Output the [x, y] coordinate of the center of the cell containing the given text.  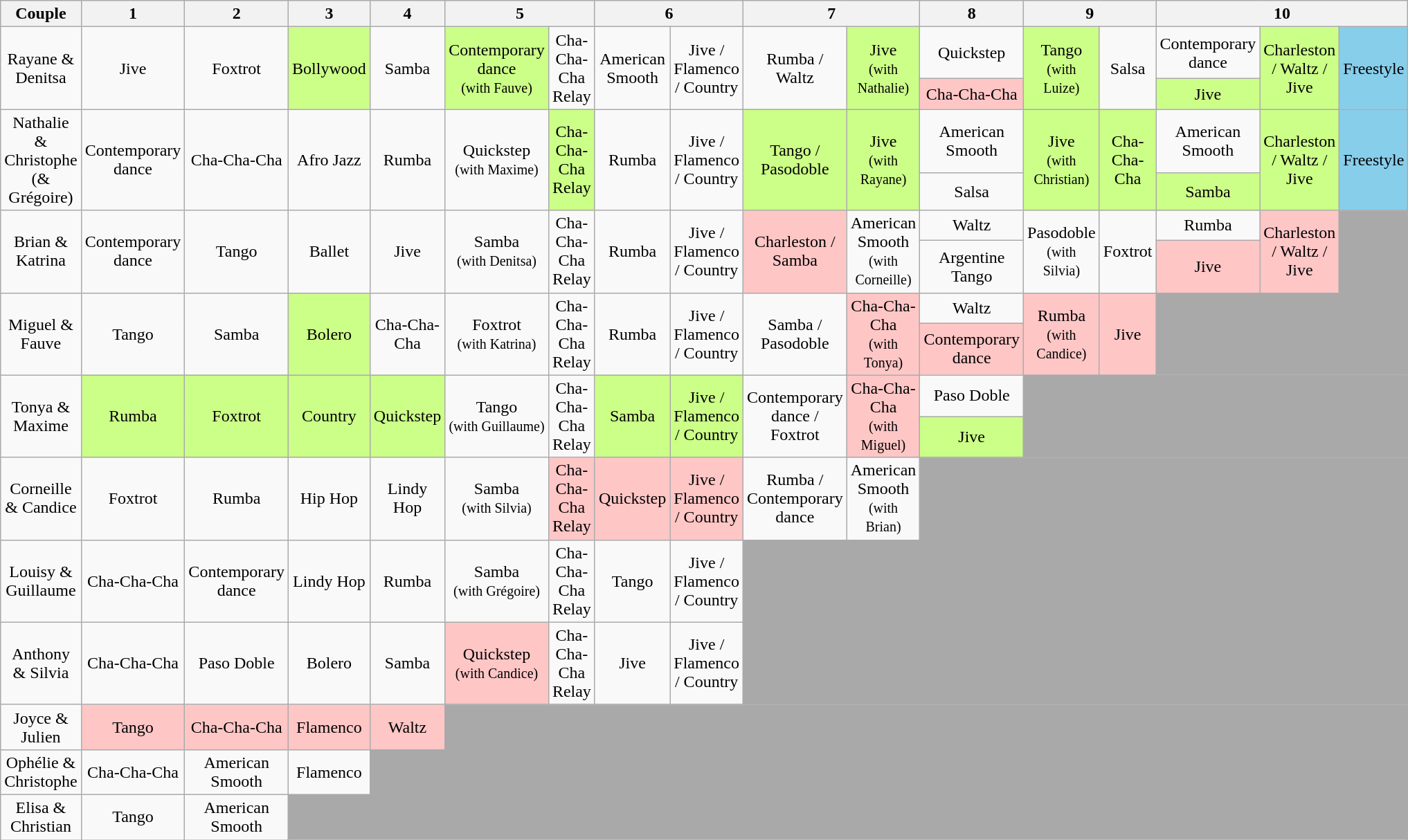
Country [330, 417]
Elisa & Christian [41, 816]
Contemporary dance(with Fauve) [497, 68]
Rayane & Denitsa [41, 68]
Pasodoble(with Silvia) [1062, 252]
Couple [41, 14]
Rumba / Waltz [795, 68]
Afro Jazz [330, 160]
Anthony & Silvia [41, 663]
Quickstep(with Candice) [497, 663]
8 [972, 14]
American Smooth(with Corneille) [883, 252]
Samba(with Denitsa) [497, 252]
Jive(with Nathalie) [883, 68]
Quickstep(with Maxime) [497, 160]
Foxtrot(with Katrina) [497, 334]
Bollywood [330, 68]
Hip Hop [330, 498]
9 [1090, 14]
5 [521, 14]
Ballet [330, 252]
Tango / Pasodoble [795, 160]
4 [407, 14]
Charleston / Samba [795, 252]
Argentine Tango [972, 267]
Contemporary dance / Foxtrot [795, 417]
Rumba / Contemporary dance [795, 498]
Samba / Pasodoble [795, 334]
Tango(with Luize) [1062, 68]
1 [133, 14]
2 [237, 14]
3 [330, 14]
Tonya & Maxime [41, 417]
Miguel & Fauve [41, 334]
Louisy & Guillaume [41, 581]
10 [1282, 14]
Joyce & Julien [41, 727]
Samba(with Silvia) [497, 498]
American Smooth(with Brian) [883, 498]
Jive(with Christian) [1062, 160]
Brian & Katrina [41, 252]
Jive(with Rayane) [883, 160]
Nathalie & Christophe(& Grégoire) [41, 160]
Cha-Cha-Cha(with Miguel) [883, 417]
Cha-Cha-Cha(with Tonya) [883, 334]
7 [831, 14]
Samba(with Grégoire) [497, 581]
Rumba(with Candice) [1062, 334]
Corneille & Candice [41, 498]
6 [669, 14]
Ophélie & Christophe [41, 772]
Tango(with Guillaume) [497, 417]
